Locate the cell with the specified text and output its (x, y) center coordinate. 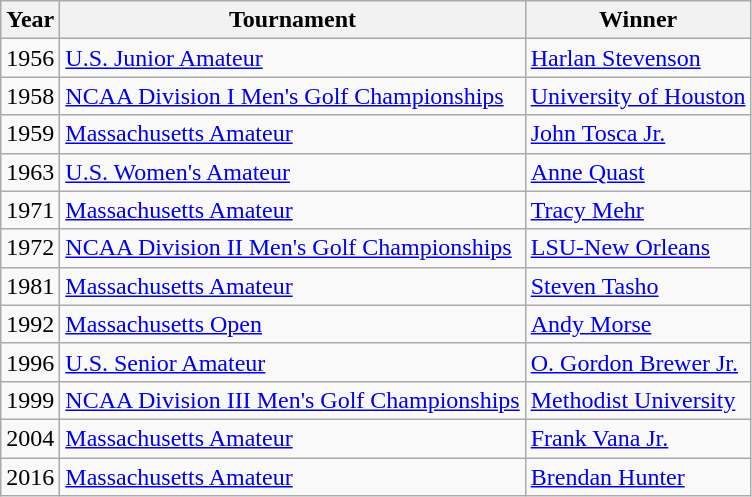
2004 (30, 438)
LSU-New Orleans (638, 248)
NCAA Division III Men's Golf Championships (292, 400)
Frank Vana Jr. (638, 438)
1958 (30, 96)
1963 (30, 172)
1956 (30, 58)
Massachusetts Open (292, 324)
O. Gordon Brewer Jr. (638, 362)
1996 (30, 362)
1981 (30, 286)
Tracy Mehr (638, 210)
1992 (30, 324)
Steven Tasho (638, 286)
NCAA Division I Men's Golf Championships (292, 96)
2016 (30, 477)
NCAA Division II Men's Golf Championships (292, 248)
U.S. Women's Amateur (292, 172)
Winner (638, 20)
Andy Morse (638, 324)
U.S. Senior Amateur (292, 362)
U.S. Junior Amateur (292, 58)
Year (30, 20)
Tournament (292, 20)
1999 (30, 400)
1972 (30, 248)
Harlan Stevenson (638, 58)
Methodist University (638, 400)
Brendan Hunter (638, 477)
John Tosca Jr. (638, 134)
1959 (30, 134)
1971 (30, 210)
University of Houston (638, 96)
Anne Quast (638, 172)
